Locate the cell with the specified text and output its (x, y) center coordinate. 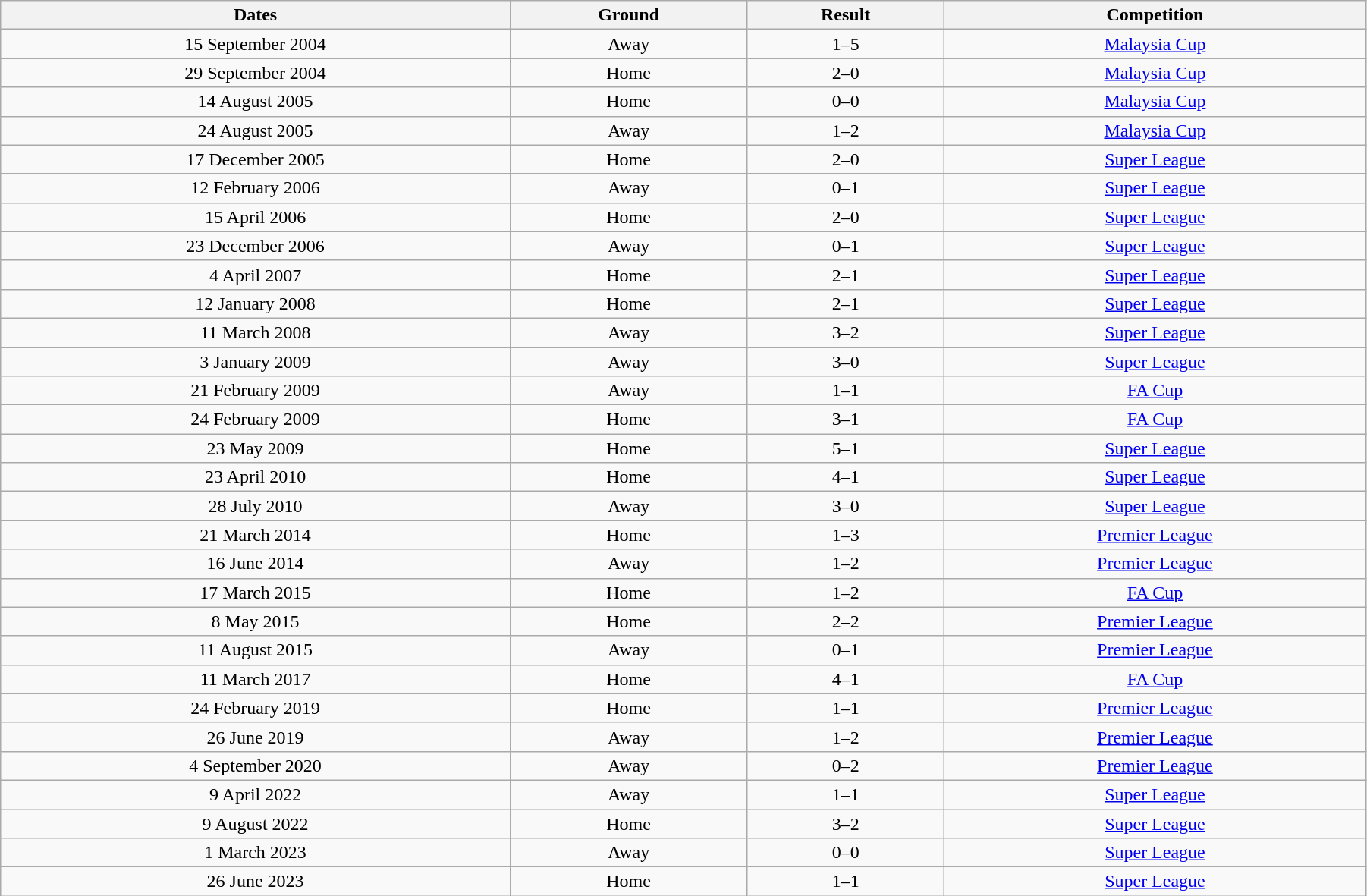
0–2 (846, 766)
5–1 (846, 448)
26 June 2019 (256, 737)
9 April 2022 (256, 794)
24 February 2009 (256, 420)
23 May 2009 (256, 448)
15 April 2006 (256, 217)
16 June 2014 (256, 564)
24 August 2005 (256, 130)
9 August 2022 (256, 823)
11 August 2015 (256, 650)
11 March 2017 (256, 679)
Result (846, 15)
15 September 2004 (256, 44)
4 September 2020 (256, 766)
3 January 2009 (256, 362)
28 July 2010 (256, 506)
Competition (1155, 15)
26 June 2023 (256, 882)
4 April 2007 (256, 275)
2–2 (846, 621)
3–1 (846, 420)
1–3 (846, 535)
21 February 2009 (256, 391)
21 March 2014 (256, 535)
Dates (256, 15)
24 February 2019 (256, 708)
29 September 2004 (256, 73)
23 April 2010 (256, 477)
17 December 2005 (256, 159)
12 February 2006 (256, 188)
Ground (628, 15)
8 May 2015 (256, 621)
14 August 2005 (256, 102)
23 December 2006 (256, 246)
1–5 (846, 44)
12 January 2008 (256, 303)
1 March 2023 (256, 853)
11 March 2008 (256, 332)
17 March 2015 (256, 593)
